Extract the (X, Y) coordinate from the center of the cell holding the provided text.  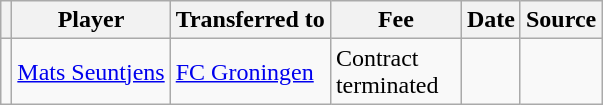
FC Groningen (250, 72)
Contract terminated (396, 72)
Transferred to (250, 20)
Mats Seuntjens (91, 72)
Player (91, 20)
Fee (396, 20)
Source (560, 20)
Date (490, 20)
